Scan for the cell matching the given text and deliver its [x, y] coordinate at center. 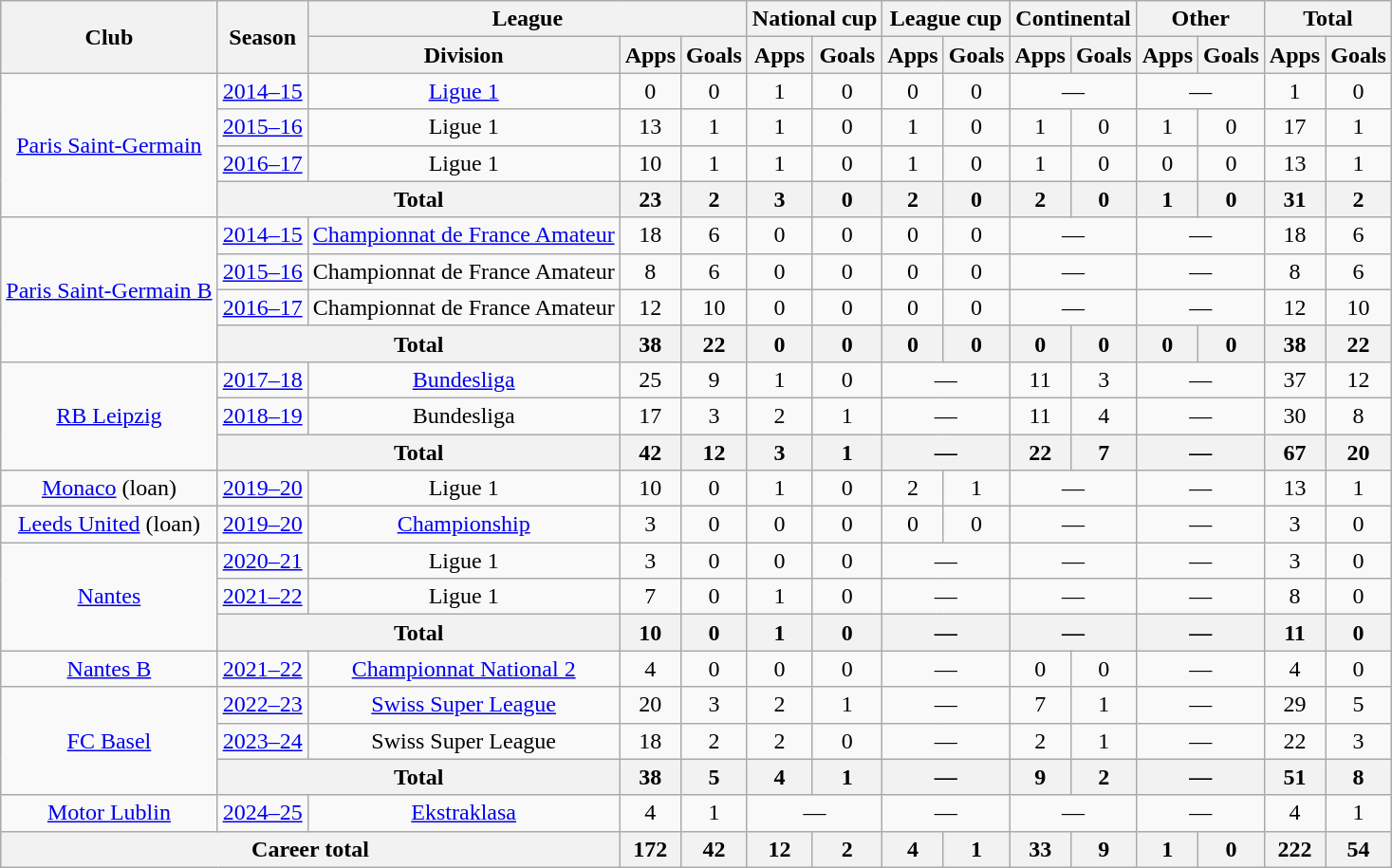
2023–24 [262, 741]
Leeds United (loan) [109, 525]
30 [1294, 416]
54 [1359, 849]
2020–21 [262, 561]
Championship [463, 525]
222 [1294, 849]
League [528, 19]
2022–23 [262, 705]
Other [1200, 19]
2018–19 [262, 416]
National cup [814, 19]
Career total [310, 849]
Season [262, 37]
Championnat National 2 [463, 669]
Continental [1073, 19]
Paris Saint-Germain [109, 145]
2017–18 [262, 379]
Division [463, 55]
Ekstraklasa [463, 813]
172 [650, 849]
23 [650, 199]
Nantes B [109, 669]
29 [1294, 705]
67 [1294, 452]
RB Leipzig [109, 416]
37 [1294, 379]
Paris Saint-Germain B [109, 289]
33 [1040, 849]
League cup [946, 19]
Monaco (loan) [109, 489]
31 [1294, 199]
Nantes [109, 597]
Club [109, 37]
Motor Lublin [109, 813]
2024–25 [262, 813]
25 [650, 379]
FC Basel [109, 741]
51 [1294, 777]
